Extract the (X, Y) coordinate from the center of the cell holding the provided text.  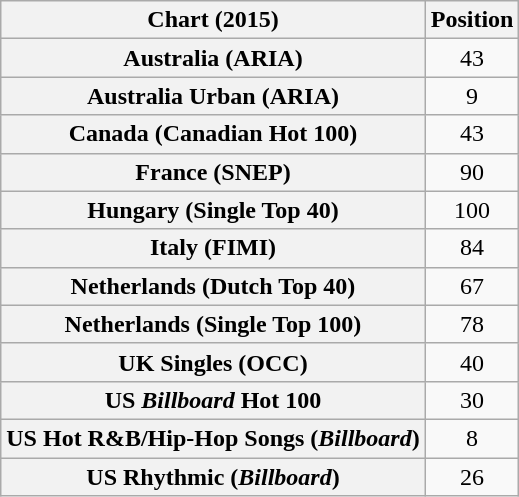
Australia (ARIA) (213, 58)
9 (472, 96)
8 (472, 438)
Netherlands (Dutch Top 40) (213, 286)
Chart (2015) (213, 20)
Italy (FIMI) (213, 248)
US Hot R&B/Hip-Hop Songs (Billboard) (213, 438)
100 (472, 210)
Canada (Canadian Hot 100) (213, 134)
Australia Urban (ARIA) (213, 96)
84 (472, 248)
90 (472, 172)
US Rhythmic (Billboard) (213, 477)
Position (472, 20)
26 (472, 477)
Netherlands (Single Top 100) (213, 324)
UK Singles (OCC) (213, 362)
Hungary (Single Top 40) (213, 210)
67 (472, 286)
France (SNEP) (213, 172)
78 (472, 324)
US Billboard Hot 100 (213, 400)
30 (472, 400)
40 (472, 362)
